Pinpoint the cell where the given text exists, returning its [X, Y] midpoint coordinate. 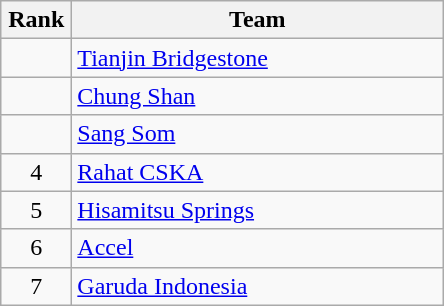
6 [36, 248]
Accel [258, 248]
Sang Som [258, 134]
Rahat CSKA [258, 172]
Chung Shan [258, 96]
Team [258, 20]
5 [36, 210]
Garuda Indonesia [258, 286]
Rank [36, 20]
4 [36, 172]
Tianjin Bridgestone [258, 58]
7 [36, 286]
Hisamitsu Springs [258, 210]
